Return [X, Y] of the center of cell containing provided text 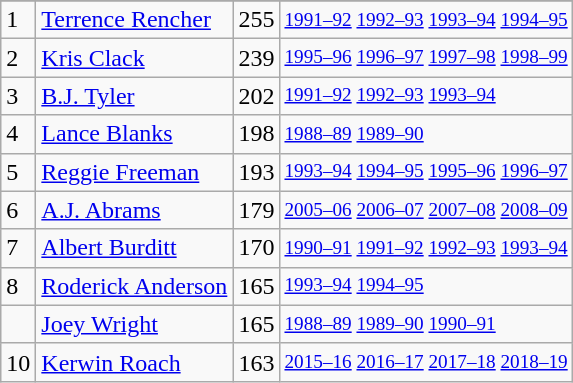
1993–94 1994–95 1995–96 1996–97 [426, 172]
Albert Burditt [134, 248]
198 [256, 134]
3 [18, 96]
1 [18, 20]
6 [18, 210]
1988–89 1989–90 1990–91 [426, 324]
Roderick Anderson [134, 286]
8 [18, 286]
1993–94 1994–95 [426, 286]
1988–89 1989–90 [426, 134]
1991–92 1992–93 1993–94 [426, 96]
10 [18, 362]
Joey Wright [134, 324]
2 [18, 58]
202 [256, 96]
7 [18, 248]
1991–92 1992–93 1993–94 1994–95 [426, 20]
Lance Blanks [134, 134]
Terrence Rencher [134, 20]
163 [256, 362]
255 [256, 20]
4 [18, 134]
5 [18, 172]
170 [256, 248]
1995–96 1996–97 1997–98 1998–99 [426, 58]
239 [256, 58]
2005–06 2006–07 2007–08 2008–09 [426, 210]
1990–91 1991–92 1992–93 1993–94 [426, 248]
B.J. Tyler [134, 96]
A.J. Abrams [134, 210]
Kerwin Roach [134, 362]
179 [256, 210]
Reggie Freeman [134, 172]
Kris Clack [134, 58]
193 [256, 172]
2015–16 2016–17 2017–18 2018–19 [426, 362]
